From the cell containing the given text, extract its center point as [X, Y] coordinate. 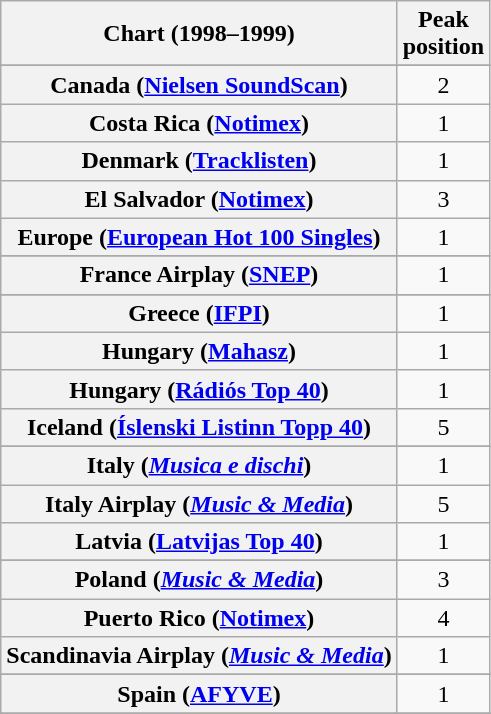
Scandinavia Airplay (Music & Media) [199, 656]
Denmark (Tracklisten) [199, 161]
Italy Airplay (Music & Media) [199, 503]
Chart (1998–1999) [199, 34]
Latvia (Latvijas Top 40) [199, 542]
Greece (IFPI) [199, 313]
Hungary (Mahasz) [199, 351]
Iceland (Íslenski Listinn Topp 40) [199, 427]
Hungary (Rádiós Top 40) [199, 389]
Costa Rica (Notimex) [199, 123]
Poland (Music & Media) [199, 580]
Spain (AFYVE) [199, 694]
Europe (European Hot 100 Singles) [199, 237]
4 [443, 618]
Puerto Rico (Notimex) [199, 618]
France Airplay (SNEP) [199, 275]
El Salvador (Notimex) [199, 199]
2 [443, 85]
Italy (Musica e dischi) [199, 465]
Peakposition [443, 34]
Canada (Nielsen SoundScan) [199, 85]
